Output the [X, Y] coordinate of the center of the cell containing the given text.  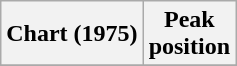
Peakposition [189, 34]
Chart (1975) [72, 34]
